Capture the cell that displays the provided text and extract its (x, y) central coordinate. 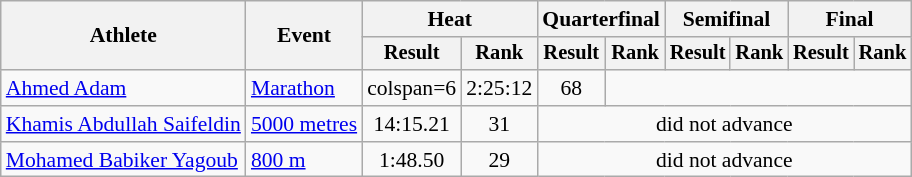
did not advance (724, 124)
14:15.21 (412, 124)
Event (304, 36)
Khamis Abdullah Saifeldin (124, 124)
Marathon (304, 88)
Final (850, 19)
Semifinal (726, 19)
Athlete (124, 36)
68 (571, 88)
5000 metres (304, 124)
2:25:12 (499, 88)
31 (499, 124)
Heat (450, 19)
colspan=6 (412, 88)
Ahmed Adam (124, 88)
Quarterfinal (601, 19)
